Detect which cell encompasses the target text, then output its (X, Y) center coordinate. 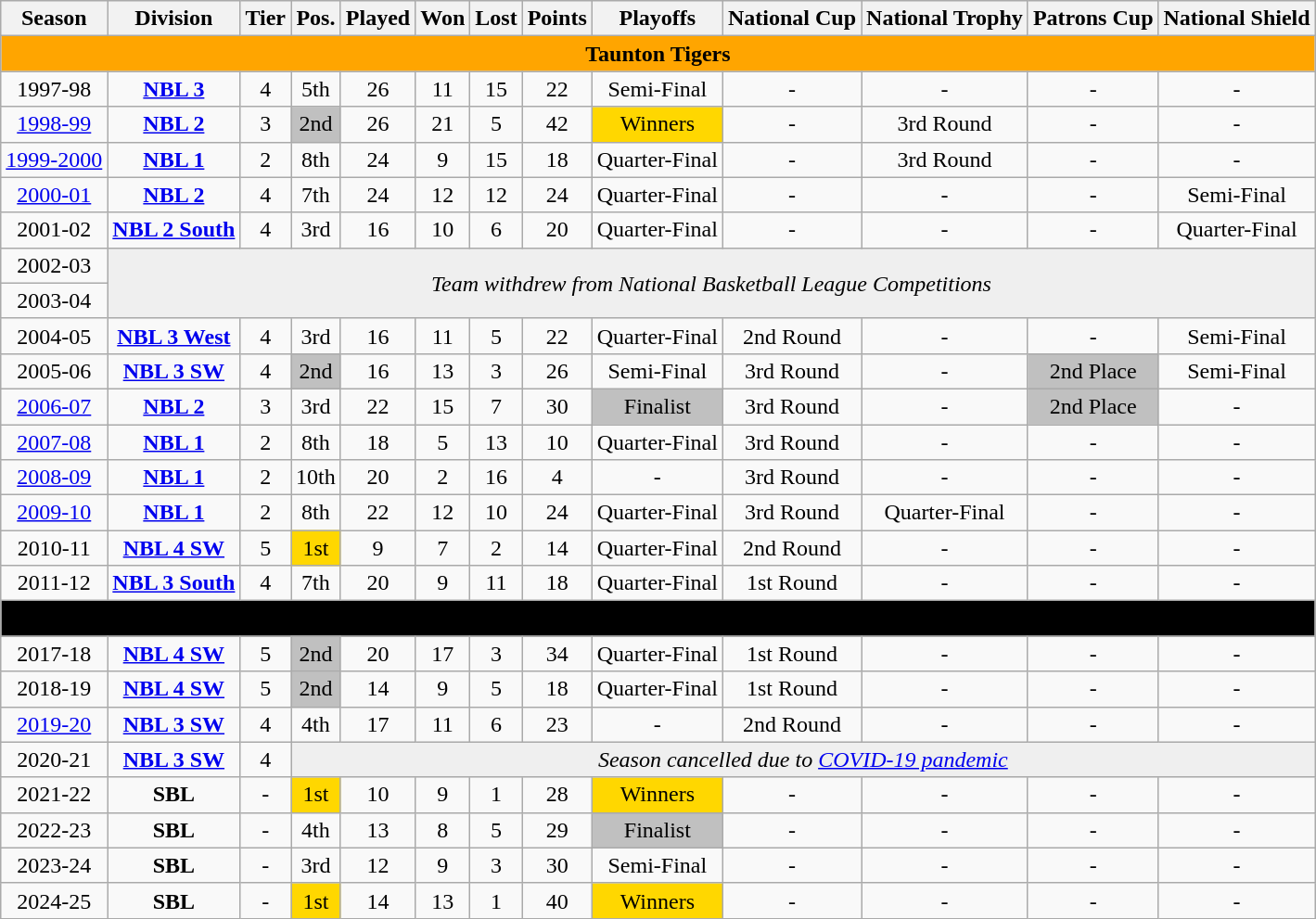
2011-12 (54, 583)
2022-23 (54, 830)
2005-06 (54, 371)
Pos. (316, 19)
2004-05 (54, 336)
Won (443, 19)
2009-10 (54, 513)
NBL 2 South (174, 230)
2007-08 (54, 442)
5th (316, 89)
2021-22 (54, 795)
2018-19 (54, 689)
2006-07 (54, 406)
Patrons Cup (1092, 19)
NBL 3 South (174, 583)
NBL 3 West (174, 336)
National Shield (1237, 19)
2024-25 (54, 900)
2002-03 (54, 265)
NBL 3 (174, 89)
National Cup (792, 19)
23 (556, 724)
2003-04 (54, 300)
1999-2000 (54, 160)
Tier (265, 19)
Playoffs (657, 19)
2010-11 (54, 548)
28 (556, 795)
Taunton Tigers (658, 54)
21 (443, 124)
Division (174, 19)
Team withdrew from National Basketball League Competitions (711, 283)
Season cancelled due to COVID-19 pandemic (803, 759)
2017-18 (54, 654)
2001-02 (54, 230)
8 (443, 830)
2000-01 (54, 195)
10th (316, 478)
Points (556, 19)
2008-09 (54, 478)
1998-99 (54, 124)
National Trophy (945, 19)
40 (556, 900)
2023-24 (54, 865)
Huish Tigers (658, 619)
34 (556, 654)
Season (54, 19)
Played (377, 19)
42 (556, 124)
2020-21 (54, 759)
2019-20 (54, 724)
1997-98 (54, 89)
Lost (496, 19)
29 (556, 830)
